Determine the (x, y) coordinate at the center of the cell enclosing the given text.  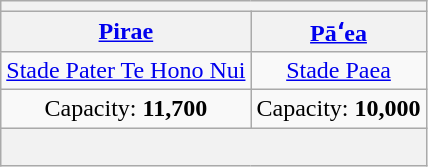
Stade Pater Te Hono Nui (126, 70)
Stade Paea (338, 70)
Pāʻea (338, 32)
Capacity: 10,000 (338, 108)
Capacity: 11,700 (126, 108)
Pirae (126, 32)
